Search for the cell housing the specified text and yield its (X, Y) center coordinate. 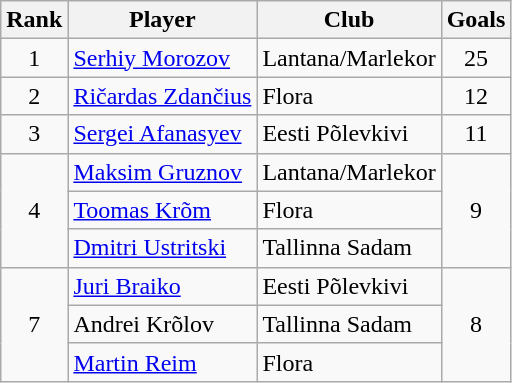
2 (34, 96)
Rank (34, 20)
11 (476, 134)
4 (34, 210)
Maksim Gruznov (162, 172)
7 (34, 324)
9 (476, 210)
Andrei Krõlov (162, 324)
1 (34, 58)
Juri Braiko (162, 286)
Goals (476, 20)
Player (162, 20)
Club (349, 20)
Ričardas Zdančius (162, 96)
Sergei Afanasyev (162, 134)
8 (476, 324)
25 (476, 58)
Serhiy Morozov (162, 58)
Martin Reim (162, 362)
Toomas Krõm (162, 210)
12 (476, 96)
3 (34, 134)
Dmitri Ustritski (162, 248)
